Extract the (x, y) coordinate from the center of the cell holding the provided text.  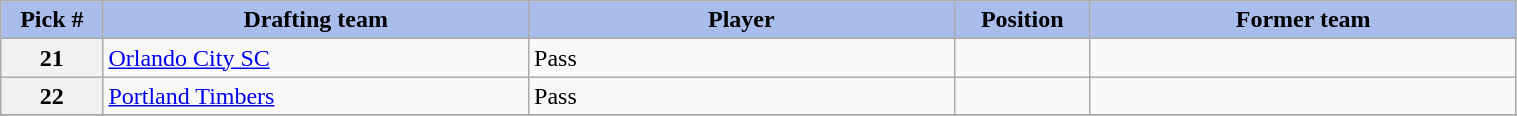
22 (52, 96)
21 (52, 58)
Former team (1303, 20)
Orlando City SC (316, 58)
Drafting team (316, 20)
Pick # (52, 20)
Position (1022, 20)
Player (742, 20)
Portland Timbers (316, 96)
